Pinpoint the cell where the given text exists, returning its [x, y] midpoint coordinate. 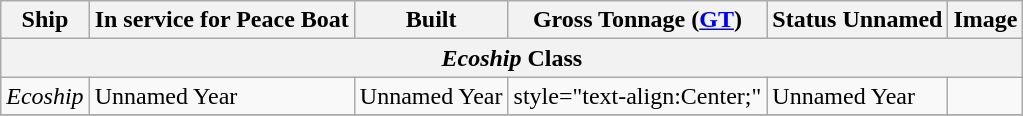
Ecoship [45, 96]
Ecoship Class [512, 58]
Gross Tonnage (GT) [638, 20]
Ship [45, 20]
Status Unnamed [858, 20]
Built [431, 20]
Image [986, 20]
style="text-align:Center;" [638, 96]
In service for Peace Boat [222, 20]
